Search for the cell housing the specified text and yield its [X, Y] center coordinate. 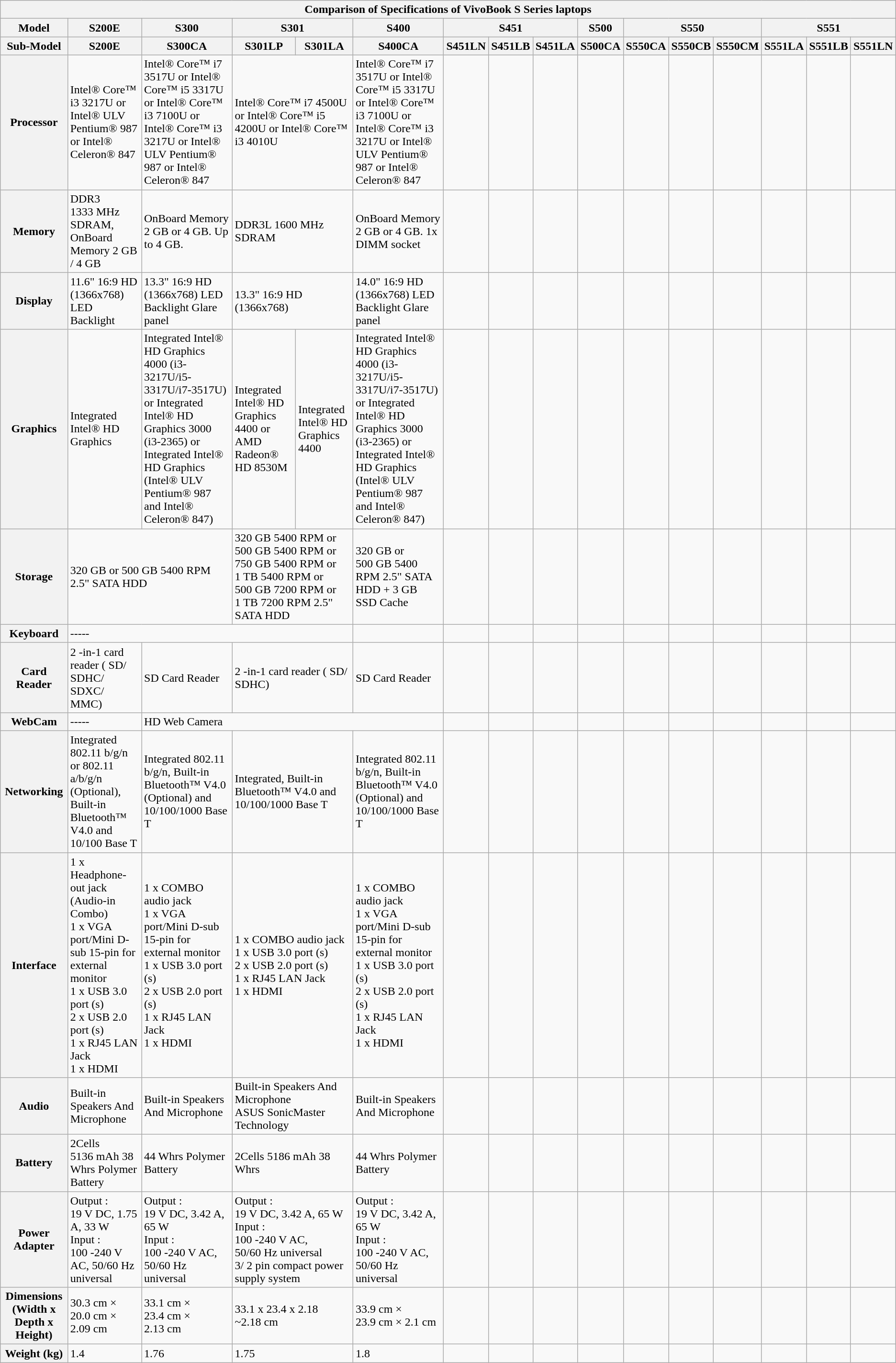
Integrated 802.11 b/g/n or 802.11 a/b/g/n (Optional), Built-in Bluetooth™ V4.0 and 10/100 Base T [104, 791]
Card Reader [34, 677]
1.76 [187, 1353]
HD Web Camera [293, 721]
Battery [34, 1163]
Display [34, 301]
S451LN [466, 46]
33.1 cm × 23.4 cm × 2.13 cm [187, 1316]
S550 [692, 28]
S551LN [873, 46]
DDR3L 1600 MHz SDRAM [292, 231]
13.3" 16:9 HD (1366x768) [292, 301]
DDR3 1333 MHz SDRAM, OnBoard Memory 2 GB / 4 GB [104, 231]
2Cells 5136 mAh 38 Whrs Polymer Battery [104, 1163]
Output :19 V DC, 1.75 A, 33 WInput :100 -240 V AC, 50/60 Hz universal [104, 1239]
S550CM [738, 46]
2 -in-1 card reader ( SD/ SDHC/ SDXC/ MMC) [104, 677]
Weight (kg) [34, 1353]
Intel® Core™ i3 3217U or Intel® ULV Pentium® 987 or Intel® Celeron® 847 [104, 123]
S300CA [187, 46]
2 -in-1 card reader ( SD/ SDHC) [292, 677]
Networking [34, 791]
Integrated, Built-in Bluetooth™ V4.0 and 10/100/1000 Base T [292, 791]
Storage [34, 576]
Audio [34, 1106]
Model [34, 28]
Comparison of Specifications of VivoBook S Series laptops [448, 10]
33.1 x 23.4 x 2.18 ~2.18 cm [292, 1316]
S451 [511, 28]
1.4 [104, 1353]
Built-in Speakers And MicrophoneASUS SonicMaster Technology [292, 1106]
S300 [187, 28]
Sub-Model [34, 46]
Integrated Intel® HD Graphics [104, 429]
Processor [34, 123]
S301LA [324, 46]
OnBoard Memory 2 GB or 4 GB. Up to 4 GB. [187, 231]
13.3" 16:9 HD (1366x768) LED Backlight Glare panel [187, 301]
S550CB [691, 46]
1 x COMBO audio jack1 x USB 3.0 port (s)2 x USB 2.0 port (s)1 x RJ45 LAN Jack1 x HDMI [292, 965]
Dimensions (Width x Depth x Height) [34, 1316]
Memory [34, 231]
Intel® Core™ i7 4500U or Intel® Core™ i5 4200U or Intel® Core™ i3 4010U [292, 123]
S400CA [398, 46]
S551LB [829, 46]
S551 [829, 28]
320 GB 5400 RPM or 500 GB 5400 RPM or 750 GB 5400 RPM or 1 TB 5400 RPM or 500 GB 7200 RPM or 1 TB 7200 RPM 2.5" SATA HDD [292, 576]
30.3 cm × 20.0 cm × 2.09 cm [104, 1316]
Keyboard [34, 633]
S451LB [511, 46]
S500 [600, 28]
33.9 cm × 23.9 cm × 2.1 cm [398, 1316]
320 GB or 500 GB 5400 RPM 2.5" SATA HDD + 3 GB SSD Cache [398, 576]
S500CA [600, 46]
2Cells 5186 mAh 38 Whrs [292, 1163]
Graphics [34, 429]
320 GB or 500 GB 5400 RPM 2.5" SATA HDD [150, 576]
Integrated Intel® HD Graphics 4400 or AMD Radeon® HD 8530M [264, 429]
S451LA [555, 46]
S400 [398, 28]
11.6" 16:9 HD (1366x768) LED Backlight [104, 301]
Power Adapter [34, 1239]
1.8 [398, 1353]
S551LA [784, 46]
Output :19 V DC, 3.42 A, 65 WInput :100 -240 V AC, 50/60 Hz universal3/ 2 pin compact power supply system [292, 1239]
OnBoard Memory 2 GB or 4 GB. 1x DIMM socket [398, 231]
S550CA [646, 46]
1.75 [292, 1353]
Interface [34, 965]
14.0" 16:9 HD (1366x768) LED Backlight Glare panel [398, 301]
Integrated Intel® HD Graphics 4400 [324, 429]
WebCam [34, 721]
S301LP [264, 46]
S301 [292, 28]
